For the text-containing cell, return its midpoint in [x, y] coordinate format. 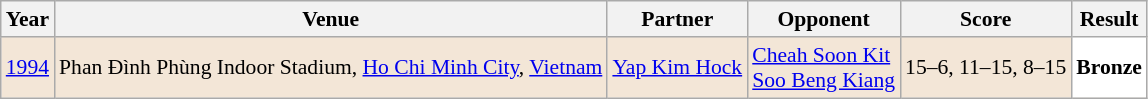
Score [986, 19]
Partner [677, 19]
Year [28, 19]
Phan Đình Phùng Indoor Stadium, Ho Chi Minh City, Vietnam [330, 68]
Result [1109, 19]
Cheah Soon Kit Soo Beng Kiang [824, 68]
1994 [28, 68]
Bronze [1109, 68]
15–6, 11–15, 8–15 [986, 68]
Yap Kim Hock [677, 68]
Venue [330, 19]
Opponent [824, 19]
